Provide the (X, Y) coordinate of the cell's center where the given text is located.  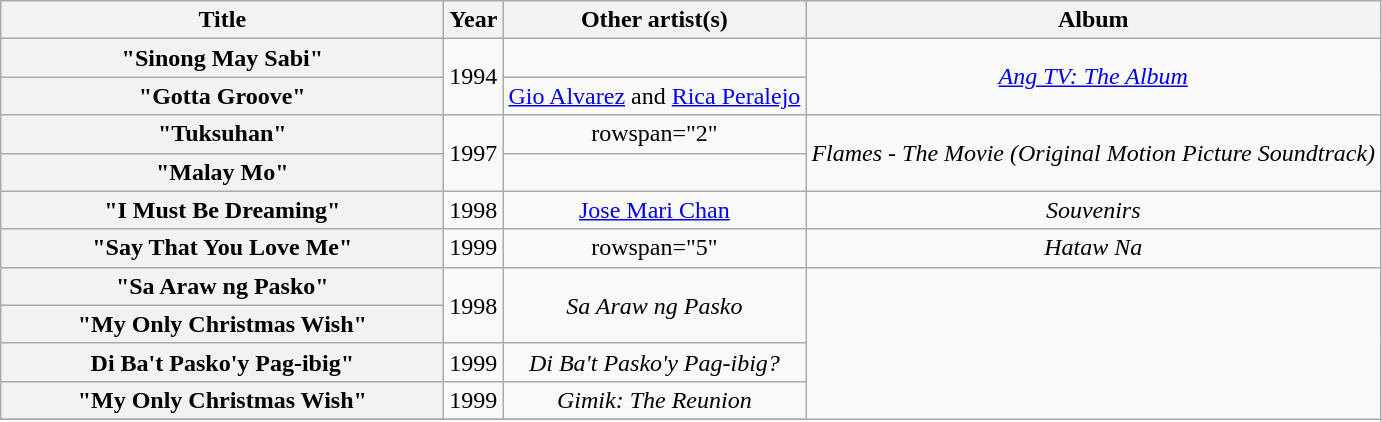
Jose Mari Chan (654, 210)
rowspan="5" (654, 248)
"I Must Be Dreaming" (222, 210)
"Sinong May Sabi" (222, 58)
Di Ba't Pasko'y Pag-ibig" (222, 362)
"Sa Araw ng Pasko" (222, 286)
Hataw Na (1094, 248)
Ang TV: The Album (1094, 77)
Year (474, 20)
"Tuksuhan" (222, 134)
Flames - The Movie (Original Motion Picture Soundtrack) (1094, 153)
Album (1094, 20)
Souvenirs (1094, 210)
Title (222, 20)
Other artist(s) (654, 20)
Di Ba't Pasko'y Pag-ibig? (654, 362)
"Say That You Love Me" (222, 248)
1997 (474, 153)
1994 (474, 77)
rowspan="2" (654, 134)
"Gotta Groove" (222, 96)
"Malay Mo" (222, 172)
Gimik: The Reunion (654, 400)
Gio Alvarez and Rica Peralejo (654, 96)
Sa Araw ng Pasko (654, 305)
